Locate the cell with the specified text and output its (X, Y) center coordinate. 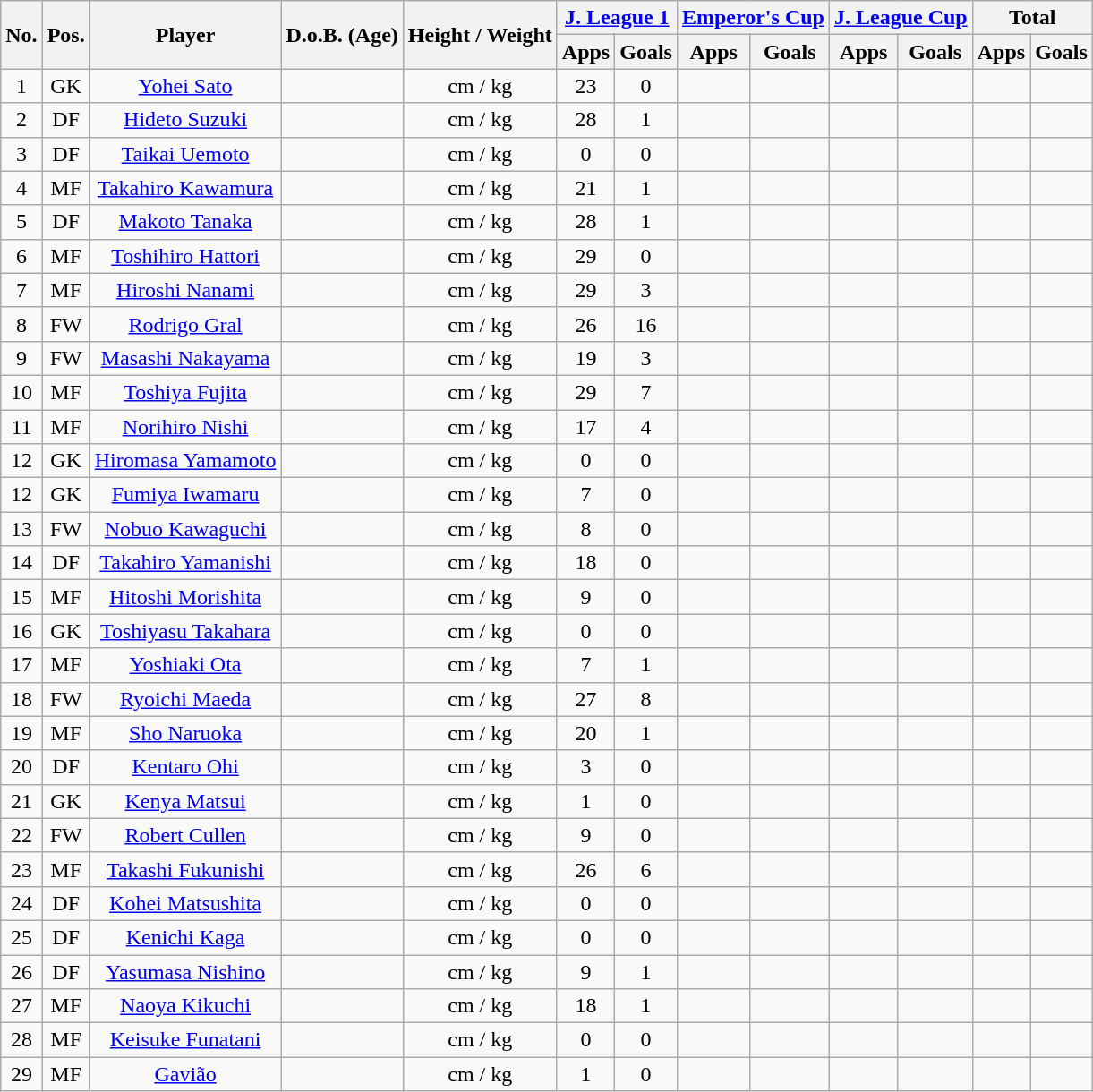
Yasumasa Nishino (185, 971)
24 (21, 903)
Total (1032, 18)
Pos. (66, 35)
Kenichi Kaga (185, 937)
Kentaro Ohi (185, 767)
Toshihiro Hattori (185, 256)
Keisuke Funatani (185, 1040)
15 (21, 597)
Ryoichi Maeda (185, 699)
2 (21, 120)
Takahiro Yamanishi (185, 563)
Naoya Kikuchi (185, 1006)
D.o.B. (Age) (342, 35)
Hitoshi Morishita (185, 597)
5 (21, 222)
13 (21, 529)
Yoshiaki Ota (185, 665)
Takashi Fukunishi (185, 869)
Fumiya Iwamaru (185, 495)
Taikai Uemoto (185, 154)
Emperor's Cup (753, 18)
Sho Naruoka (185, 733)
No. (21, 35)
25 (21, 937)
Hideto Suzuki (185, 120)
Kohei Matsushita (185, 903)
22 (21, 835)
Makoto Tanaka (185, 222)
Masashi Nakayama (185, 358)
Player (185, 35)
Takahiro Kawamura (185, 188)
Toshiya Fujita (185, 392)
Yohei Sato (185, 86)
Hiroshi Nanami (185, 290)
10 (21, 392)
Norihiro Nishi (185, 427)
14 (21, 563)
J. League Cup (901, 18)
Toshiyasu Takahara (185, 631)
Rodrigo Gral (185, 324)
11 (21, 427)
Robert Cullen (185, 835)
Hiromasa Yamamoto (185, 461)
Nobuo Kawaguchi (185, 529)
Height / Weight (480, 35)
J. League 1 (617, 18)
Gavião (185, 1074)
Kenya Matsui (185, 801)
